From the cell containing the given text, extract its center point as [X, Y] coordinate. 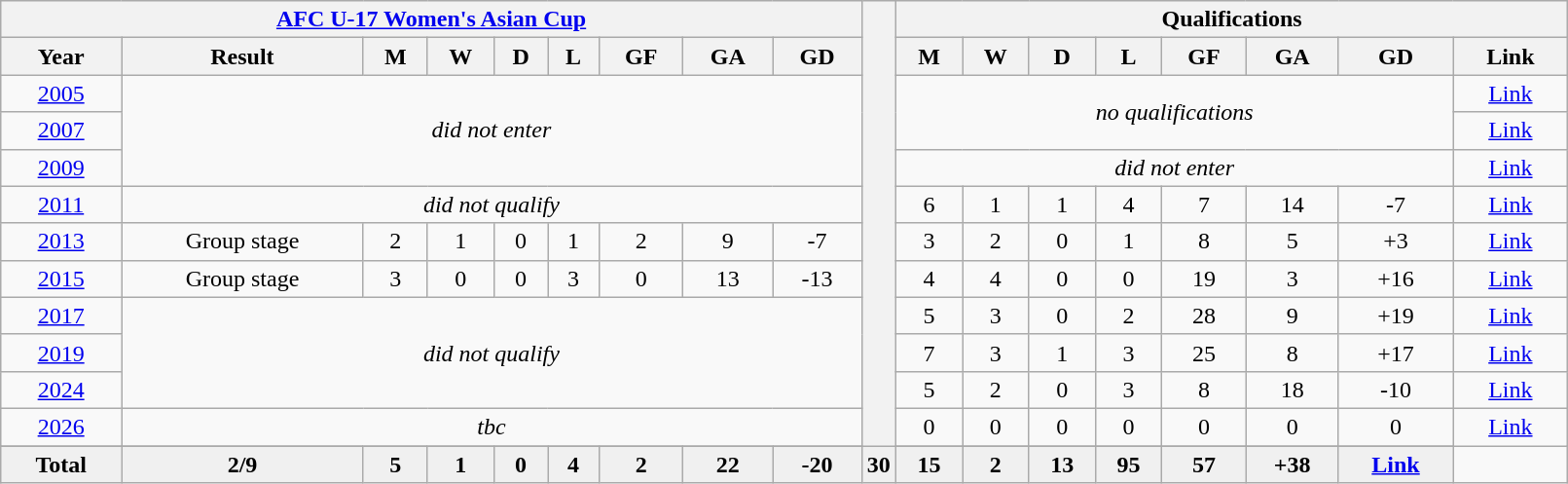
Qualifications [1231, 19]
+16 [1396, 279]
25 [1204, 353]
2013 [61, 242]
-13 [818, 279]
Year [61, 56]
18 [1293, 390]
6 [929, 205]
Result [243, 56]
2/9 [243, 465]
2017 [61, 316]
+17 [1396, 353]
AFC U-17 Women's Asian Cup [432, 19]
2024 [61, 390]
no qualifications [1174, 112]
28 [1204, 316]
2015 [61, 279]
2011 [61, 205]
-20 [818, 465]
-10 [1396, 390]
tbc [492, 427]
14 [1293, 205]
2005 [61, 93]
2026 [61, 427]
2009 [61, 168]
2007 [61, 130]
+38 [1293, 465]
2019 [61, 353]
15 [929, 465]
22 [728, 465]
Total [61, 465]
+3 [1396, 242]
19 [1204, 279]
+19 [1396, 316]
57 [1204, 465]
95 [1128, 465]
30 [878, 465]
